For the text-containing cell, return its midpoint in [X, Y] coordinate format. 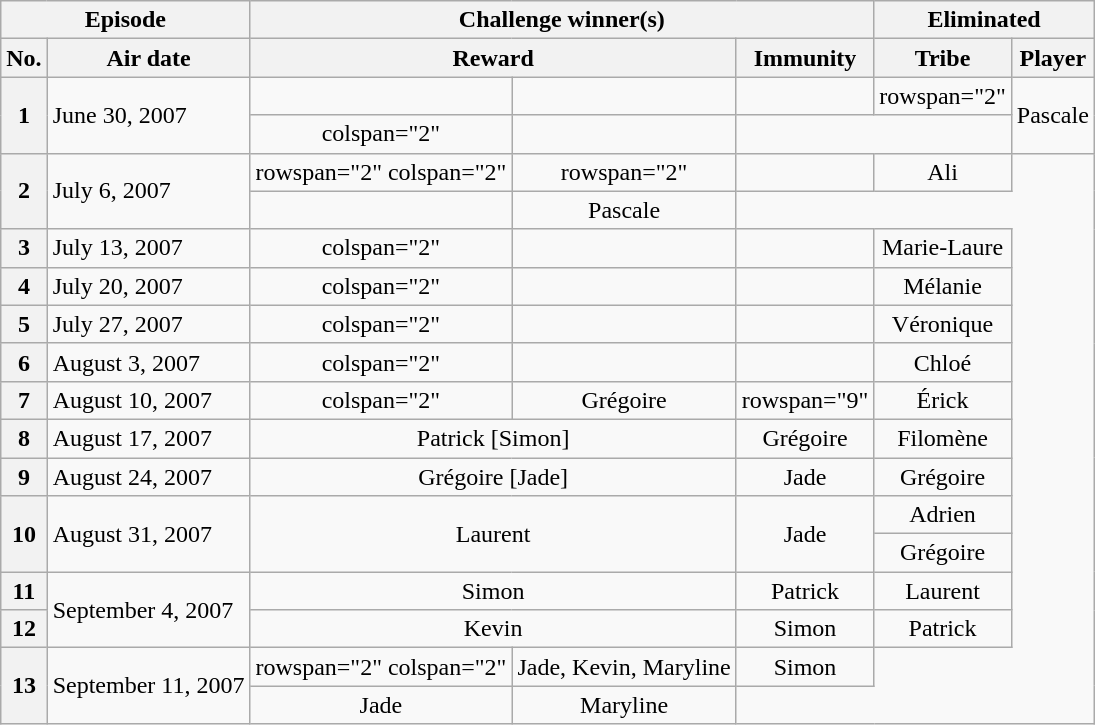
Véronique [943, 324]
Kevin [493, 629]
Immunity [805, 58]
13 [24, 686]
rowspan="9" [805, 400]
Air date [148, 58]
6 [24, 362]
September 4, 2007 [148, 610]
5 [24, 324]
July 6, 2007 [148, 191]
Grégoire [Jade] [493, 477]
4 [24, 286]
Patrick [Simon] [493, 438]
Chloé [943, 362]
Filomène [943, 438]
Reward [493, 58]
8 [24, 438]
1 [24, 115]
No. [24, 58]
Marie-Laure [943, 248]
10 [24, 534]
July 27, 2007 [148, 324]
Mélanie [943, 286]
Episode [126, 20]
Challenge winner(s) [562, 20]
Eliminated [984, 20]
September 11, 2007 [148, 686]
July 20, 2007 [148, 286]
August 3, 2007 [148, 362]
Érick [943, 400]
7 [24, 400]
3 [24, 248]
2 [24, 191]
Adrien [943, 515]
August 17, 2007 [148, 438]
Tribe [943, 58]
11 [24, 591]
August 10, 2007 [148, 400]
9 [24, 477]
Jade, Kevin, Maryline [624, 667]
August 24, 2007 [148, 477]
12 [24, 629]
June 30, 2007 [148, 115]
Maryline [624, 705]
August 31, 2007 [148, 534]
Ali [943, 172]
Player [1052, 58]
July 13, 2007 [148, 248]
